Return the [X, Y] coordinate for the center point of the cell that contains the specified text.  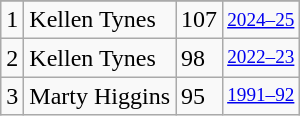
Marty Higgins [100, 96]
3 [12, 96]
1 [12, 20]
2022–23 [261, 58]
2024–25 [261, 20]
98 [200, 58]
1991–92 [261, 96]
95 [200, 96]
2 [12, 58]
107 [200, 20]
